From the cell containing the given text, extract its center point as [X, Y] coordinate. 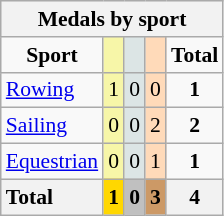
Equestrian [52, 162]
4 [194, 197]
3 [156, 197]
Medals by sport [112, 19]
Sport [52, 55]
Sailing [52, 126]
Rowing [52, 90]
